Determine the (X, Y) coordinate at the center of the cell enclosing the given text.  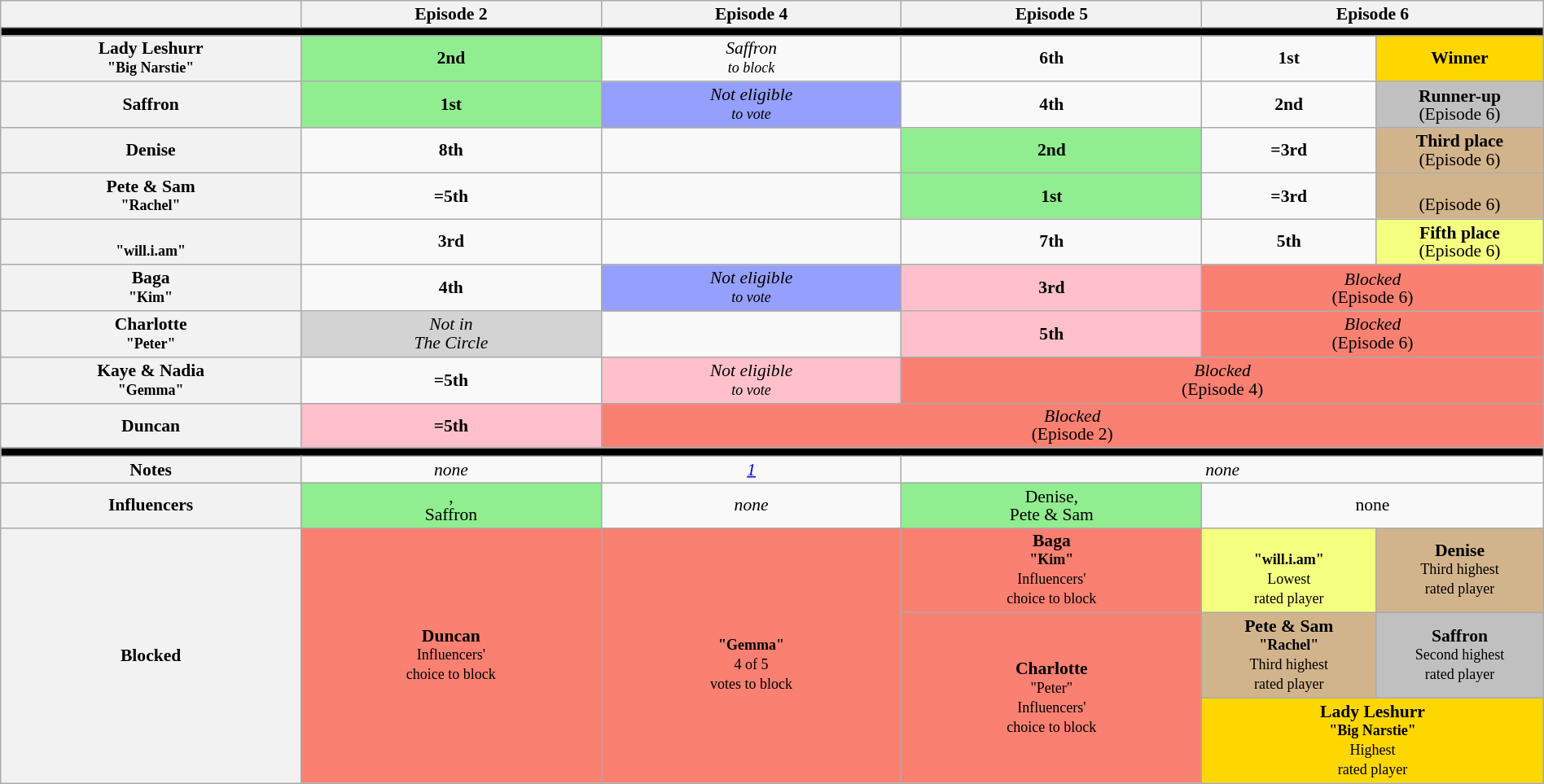
DuncanInfluencers'choice to block (451, 655)
"Gemma"4 of 5votes to block (751, 655)
Pete & Sam"Rachel" (151, 195)
1 (751, 471)
Charlotte"Peter"Influencers'choice to block (1052, 699)
(Episode 6) (1460, 195)
8th (451, 150)
Baga"Kim" (151, 288)
Denise,Pete & Sam (1052, 505)
Fifth place (Episode 6) (1460, 243)
Runner-up (Episode 6) (1460, 106)
"will.i.am" (151, 243)
Episode 4 (751, 15)
Episode 5 (1052, 15)
Notes (151, 471)
Duncan (151, 425)
,Saffron (451, 505)
Winner (1460, 59)
Blocked(Episode 2) (1072, 425)
6th (1052, 59)
Lady Leshurr"Big Narstie" (151, 59)
Saffron (151, 106)
Baga"Kim"Influencers'choice to block (1052, 570)
Saffronto block (751, 59)
Kaye & Nadia"Gemma" (151, 381)
Not inThe Circle (451, 334)
Third place (Episode 6) (1460, 150)
Episode 2 (451, 15)
Denise (151, 150)
Episode 6 (1373, 15)
Pete & Sam"Rachel"Third highestrated player (1289, 656)
Charlotte"Peter" (151, 334)
SaffronSecond highestrated player (1460, 656)
Influencers (151, 505)
Blocked(Episode 4) (1222, 381)
Blocked (151, 655)
"will.i.am"Lowestrated player (1289, 570)
7th (1052, 243)
DeniseThird highestrated player (1460, 570)
Lady Leshurr"Big Narstie"Highestrated player (1373, 741)
